Provide the [x, y] coordinate of the cell's center where the given text is located.  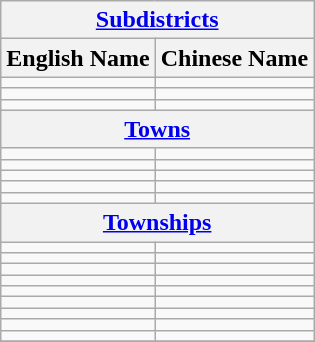
Chinese Name [234, 58]
Towns [158, 129]
Subdistricts [158, 20]
Townships [158, 222]
English Name [78, 58]
